Detect which cell encompasses the target text, then output its (x, y) center coordinate. 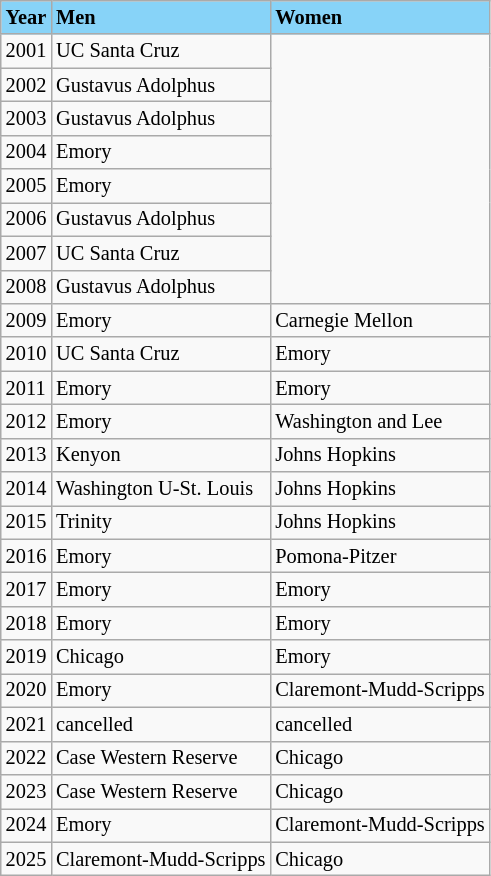
2017 (26, 589)
2008 (26, 287)
2023 (26, 791)
Carnegie Mellon (380, 320)
2016 (26, 556)
2007 (26, 253)
Trinity (160, 522)
2018 (26, 623)
2011 (26, 388)
2010 (26, 354)
2020 (26, 690)
2003 (26, 118)
2012 (26, 421)
2022 (26, 758)
Year (26, 17)
2015 (26, 522)
2024 (26, 825)
Washington and Lee (380, 421)
2025 (26, 859)
2004 (26, 152)
2014 (26, 489)
Women (380, 17)
2001 (26, 51)
2006 (26, 219)
2002 (26, 85)
2019 (26, 657)
2013 (26, 455)
2005 (26, 186)
2009 (26, 320)
Men (160, 17)
Kenyon (160, 455)
2021 (26, 724)
Pomona-Pitzer (380, 556)
Washington U-St. Louis (160, 489)
